For the text-containing cell, return its midpoint in [X, Y] coordinate format. 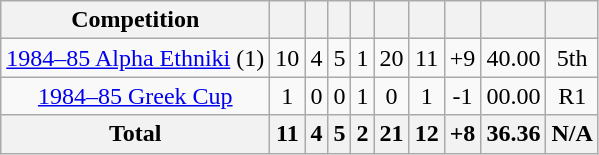
Total [136, 134]
36.36 [514, 134]
R1 [572, 96]
-1 [462, 96]
Competition [136, 20]
00.00 [514, 96]
40.00 [514, 58]
+9 [462, 58]
21 [392, 134]
1984–85 Greek Cup [136, 96]
1984–85 Alpha Ethniki (1) [136, 58]
12 [426, 134]
2 [362, 134]
20 [392, 58]
+8 [462, 134]
10 [288, 58]
5th [572, 58]
N/A [572, 134]
